Locate the cell with the specified text and output its [x, y] center coordinate. 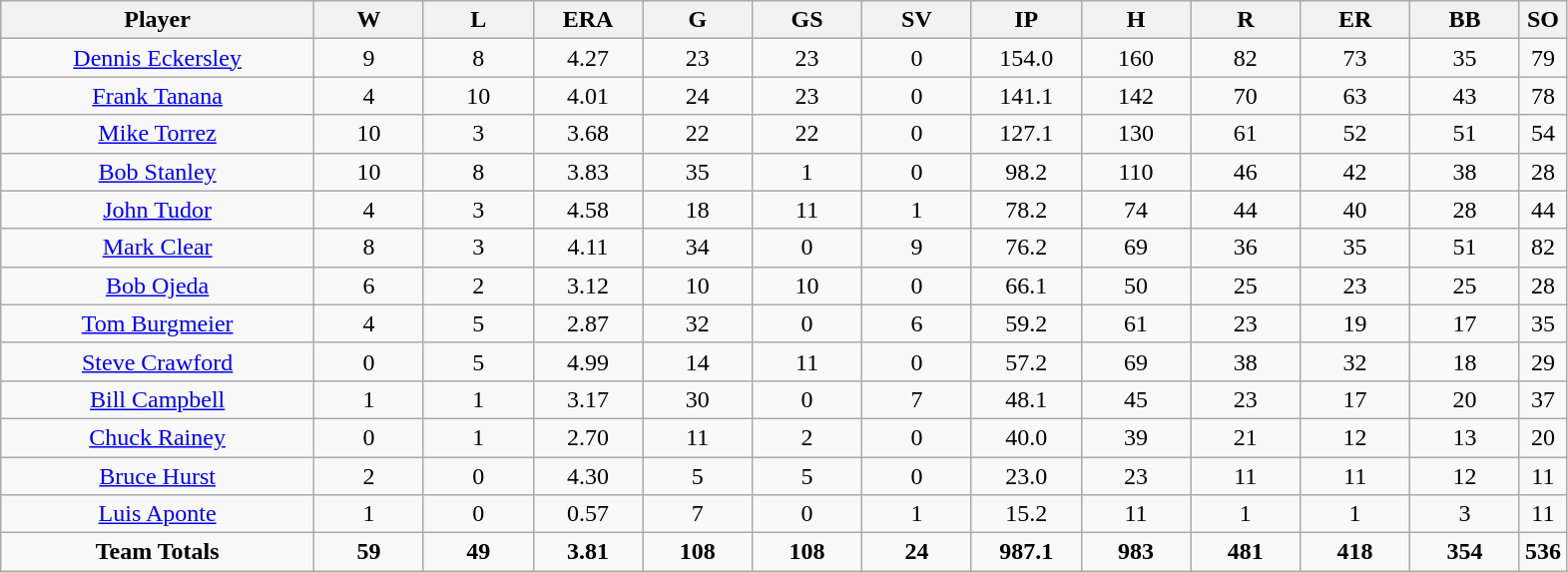
34 [698, 248]
14 [698, 361]
IP [1026, 20]
W [368, 20]
70 [1246, 96]
74 [1136, 210]
Dennis Eckersley [158, 58]
130 [1136, 134]
160 [1136, 58]
4.99 [588, 361]
37 [1543, 399]
4.11 [588, 248]
GS [807, 20]
3.17 [588, 399]
40 [1355, 210]
13 [1465, 437]
42 [1355, 172]
50 [1136, 286]
76.2 [1026, 248]
110 [1136, 172]
3.81 [588, 552]
BB [1465, 20]
2.87 [588, 323]
127.1 [1026, 134]
H [1136, 20]
79 [1543, 58]
2.70 [588, 437]
66.1 [1026, 286]
4.58 [588, 210]
Bob Ojeda [158, 286]
4.27 [588, 58]
141.1 [1026, 96]
Chuck Rainey [158, 437]
29 [1543, 361]
39 [1136, 437]
Mike Torrez [158, 134]
987.1 [1026, 552]
15.2 [1026, 514]
4.01 [588, 96]
154.0 [1026, 58]
G [698, 20]
142 [1136, 96]
30 [698, 399]
48.1 [1026, 399]
Frank Tanana [158, 96]
46 [1246, 172]
73 [1355, 58]
ER [1355, 20]
L [478, 20]
SO [1543, 20]
354 [1465, 552]
ERA [588, 20]
Mark Clear [158, 248]
21 [1246, 437]
45 [1136, 399]
49 [478, 552]
98.2 [1026, 172]
983 [1136, 552]
Team Totals [158, 552]
54 [1543, 134]
418 [1355, 552]
Steve Crawford [158, 361]
63 [1355, 96]
23.0 [1026, 476]
59.2 [1026, 323]
536 [1543, 552]
78.2 [1026, 210]
36 [1246, 248]
R [1246, 20]
Luis Aponte [158, 514]
78 [1543, 96]
40.0 [1026, 437]
3.83 [588, 172]
Bob Stanley [158, 172]
Bruce Hurst [158, 476]
59 [368, 552]
0.57 [588, 514]
Player [158, 20]
SV [917, 20]
57.2 [1026, 361]
19 [1355, 323]
43 [1465, 96]
Tom Burgmeier [158, 323]
52 [1355, 134]
John Tudor [158, 210]
481 [1246, 552]
3.12 [588, 286]
3.68 [588, 134]
Bill Campbell [158, 399]
4.30 [588, 476]
